Pinpoint the cell where the given text exists, returning its [x, y] midpoint coordinate. 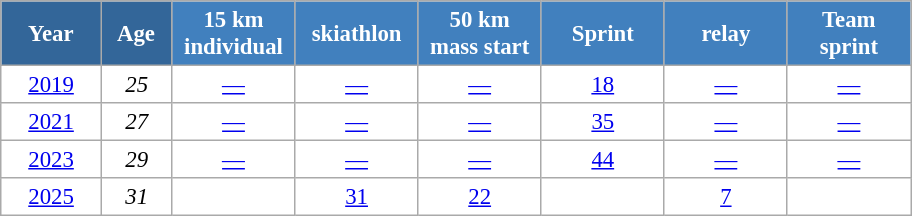
29 [136, 160]
Sprint [602, 34]
18 [602, 85]
2023 [52, 160]
35 [602, 122]
15 km individual [234, 34]
2025 [52, 197]
Age [136, 34]
27 [136, 122]
44 [602, 160]
2021 [52, 122]
Year [52, 34]
2019 [52, 85]
50 km mass start [480, 34]
skiathlon [356, 34]
Team sprint [848, 34]
7 [726, 197]
22 [480, 197]
25 [136, 85]
relay [726, 34]
